Return [X, Y] of the center of cell containing provided text 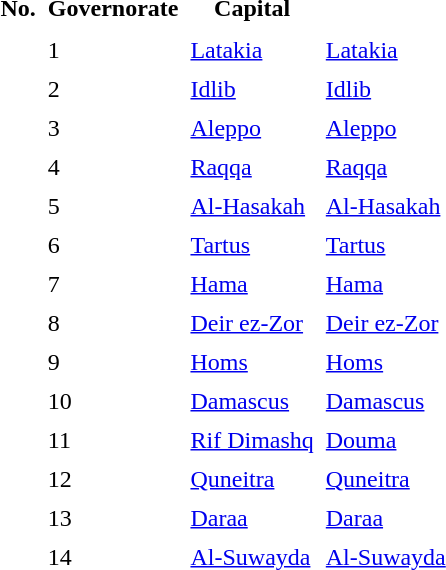
11 [113, 440]
13 [113, 518]
Homs [252, 362]
1 [113, 50]
10 [113, 401]
Idlib [252, 89]
12 [113, 479]
4 [113, 167]
Aleppo [252, 128]
Hama [252, 284]
Quneitra [252, 479]
5 [113, 206]
7 [113, 284]
Raqqa [252, 167]
Rif Dimashq [252, 440]
Deir ez-Zor [252, 323]
Al-Hasakah [252, 206]
2 [113, 89]
Damascus [252, 401]
Tartus [252, 245]
8 [113, 323]
3 [113, 128]
Latakia [252, 50]
Daraa [252, 518]
6 [113, 245]
9 [113, 362]
